Locate the cell with the specified text and output its (X, Y) center coordinate. 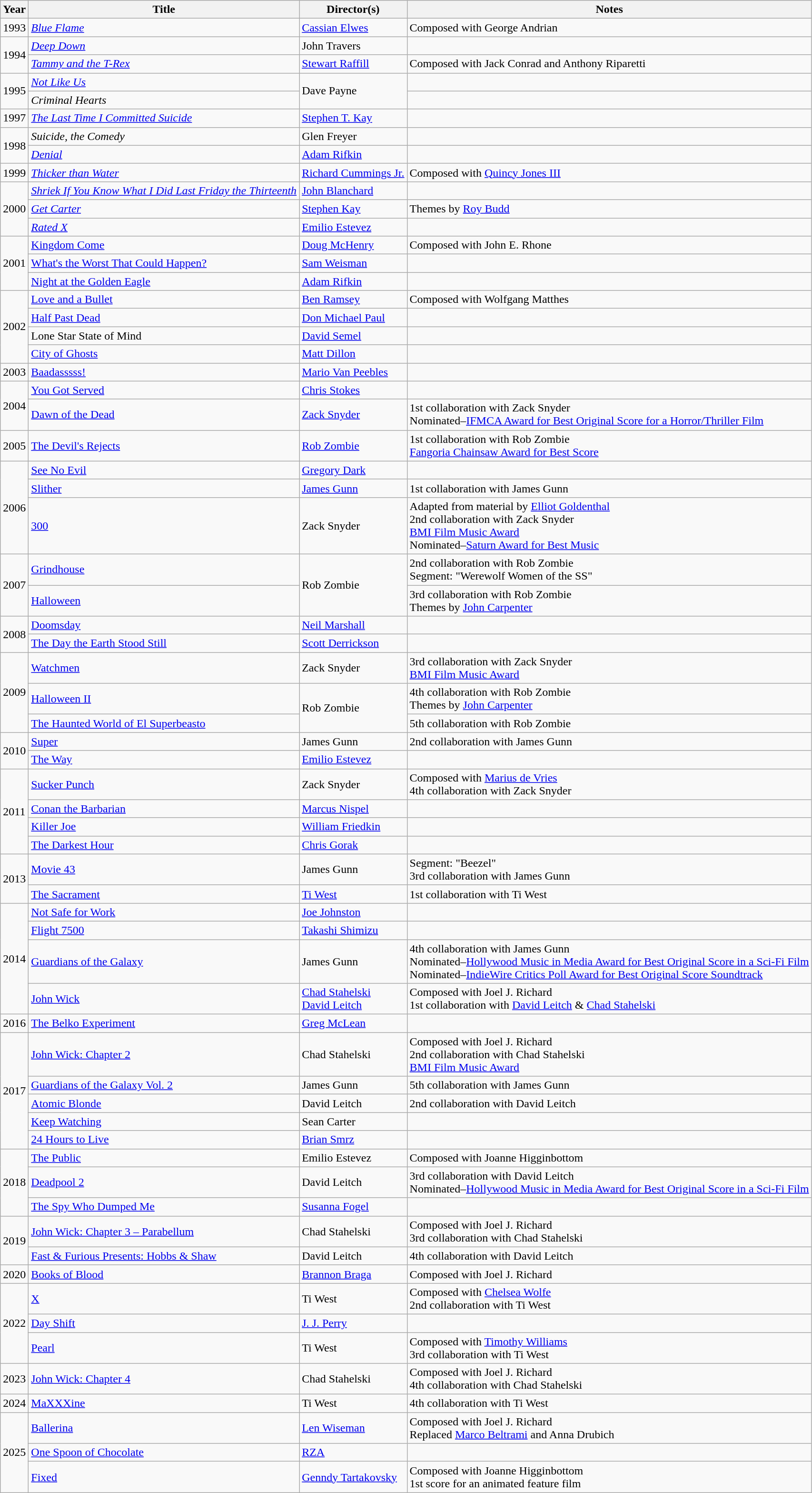
Fixed (164, 1477)
Denial (164, 154)
2001 (14, 263)
Segment: "Beezel"3rd collaboration with James Gunn (609, 870)
Watchmen (164, 668)
4th collaboration with Rob ZombieThemes by John Carpenter (609, 699)
Composed with Joanne Higginbottom (609, 1158)
3rd collaboration with David LeitchNominated–Hollywood Music in Media Award for Best Original Score in a Sci-Fi Film (609, 1182)
2005 (14, 446)
3rd collaboration with Rob ZombieThemes by John Carpenter (609, 600)
The Sacrament (164, 894)
Movie 43 (164, 870)
The Devil's Rejects (164, 446)
Not Safe for Work (164, 912)
Greg McLean (353, 1023)
Lone Star State of Mind (164, 336)
5th collaboration with James Gunn (609, 1085)
John Wick (164, 999)
Director(s) (353, 10)
Gregory Dark (353, 470)
Half Past Dead (164, 318)
Composed with Joel J. Richard (609, 1274)
Guardians of the Galaxy (164, 961)
Grindhouse (164, 570)
Title (164, 10)
William Friedkin (353, 827)
2006 (14, 508)
Sam Weisman (353, 263)
Keep Watching (164, 1122)
2018 (14, 1182)
Composed with Chelsea Wolfe2nd collaboration with Ti West (609, 1298)
2017 (14, 1091)
Super (164, 741)
2nd collaboration with David Leitch (609, 1103)
John Wick: Chapter 4 (164, 1379)
Composed with Joel J. RichardReplaced Marco Beltrami and Anna Drubich (609, 1428)
Night at the Golden Eagle (164, 281)
2007 (14, 585)
Year (14, 10)
1999 (14, 172)
Chris Gorak (353, 845)
24 Hours to Live (164, 1140)
Get Carter (164, 209)
Richard Cummings Jr. (353, 172)
Stephen Kay (353, 209)
1995 (14, 91)
Dawn of the Dead (164, 414)
2002 (14, 327)
David Semel (353, 336)
2011 (14, 812)
Flight 7500 (164, 930)
2008 (14, 634)
RZA (353, 1453)
Marcus Nispel (353, 809)
Composed with Jack Conrad and Anthony Riparetti (609, 64)
Genndy Tartakovsky (353, 1477)
Composed with George Andrian (609, 28)
Love and a Bullet (164, 300)
Notes (609, 10)
Don Michael Paul (353, 318)
Cassian Elwes (353, 28)
Ben Ramsey (353, 300)
Matt Dillon (353, 354)
2009 (14, 692)
Stewart Raffill (353, 64)
Composed with Joanne Higginbottom1st score for an animated feature film (609, 1477)
City of Ghosts (164, 354)
Sucker Punch (164, 784)
See No Evil (164, 470)
The Darkest Hour (164, 845)
Dave Payne (353, 91)
4th collaboration with David Leitch (609, 1256)
Composed with Joel J. Richard1st collaboration with David Leitch & Chad Stahelski (609, 999)
The Last Time I Committed Suicide (164, 118)
1998 (14, 145)
Neil Marshall (353, 625)
Day Shift (164, 1323)
1st collaboration with Zack SnyderNominated–IFMCA Award for Best Original Score for a Horror/Thriller Film (609, 414)
The Public (164, 1158)
Fast & Furious Presents: Hobbs & Shaw (164, 1256)
Halloween (164, 600)
Adapted from material by Elliot Goldenthal2nd collaboration with Zack SnyderBMI Film Music AwardNominated–Saturn Award for Best Music (609, 526)
Composed with Joel J. Richard4th collaboration with Chad Stahelski (609, 1379)
Composed with Joel J. Richard2nd collaboration with Chad StahelskiBMI Film Music Award (609, 1054)
Kingdom Come (164, 245)
2023 (14, 1379)
2020 (14, 1274)
The Belko Experiment (164, 1023)
Mario Van Peebles (353, 372)
1997 (14, 118)
2014 (14, 958)
Guardians of the Galaxy Vol. 2 (164, 1085)
John Travers (353, 46)
1st collaboration with Rob ZombieFangoria Chainsaw Award for Best Score (609, 446)
The Haunted World of El Superbeasto (164, 723)
Shriek If You Know What I Did Last Friday the Thirteenth (164, 190)
2004 (14, 406)
Rated X (164, 227)
Scott Derrickson (353, 643)
Pearl (164, 1348)
One Spoon of Chocolate (164, 1453)
The Way (164, 760)
Themes by Roy Budd (609, 209)
Brian Smrz (353, 1140)
John Wick: Chapter 3 – Parabellum (164, 1232)
John Blanchard (353, 190)
Blue Flame (164, 28)
Composed with John E. Rhone (609, 245)
Criminal Hearts (164, 100)
2003 (14, 372)
MaXXXine (164, 1403)
2024 (14, 1403)
2016 (14, 1023)
Chad StahelskiDavid Leitch (353, 999)
Joe Johnston (353, 912)
Deep Down (164, 46)
Composed with Marius de Vries4th collaboration with Zack Snyder (609, 784)
Atomic Blonde (164, 1103)
Chris Stokes (353, 390)
3rd collaboration with Zack SnyderBMI Film Music Award (609, 668)
John Wick: Chapter 2 (164, 1054)
What's the Worst That Could Happen? (164, 263)
Takashi Shimizu (353, 930)
2010 (14, 751)
Slither (164, 488)
1993 (14, 28)
2019 (14, 1240)
The Day the Earth Stood Still (164, 643)
Composed with Wolfgang Matthes (609, 300)
Ballerina (164, 1428)
Sean Carter (353, 1122)
300 (164, 526)
Composed with Timothy Williams3rd collaboration with Ti West (609, 1348)
You Got Served (164, 390)
2022 (14, 1323)
2nd collaboration with James Gunn (609, 741)
2nd collaboration with Rob ZombieSegment: "Werewolf Women of the SS" (609, 570)
Susanna Fogel (353, 1207)
2013 (14, 878)
2025 (14, 1453)
Books of Blood (164, 1274)
J. J. Perry (353, 1323)
Deadpool 2 (164, 1182)
Composed with Joel J. Richard3rd collaboration with Chad Stahelski (609, 1232)
Doomsday (164, 625)
The Spy Who Dumped Me (164, 1207)
Len Wiseman (353, 1428)
Doug McHenry (353, 245)
1st collaboration with James Gunn (609, 488)
Baadasssss! (164, 372)
Conan the Barbarian (164, 809)
4th collaboration with Ti West (609, 1403)
Glen Freyer (353, 136)
Stephen T. Kay (353, 118)
Halloween II (164, 699)
1st collaboration with Ti West (609, 894)
Brannon Braga (353, 1274)
Composed with Quincy Jones III (609, 172)
Killer Joe (164, 827)
1994 (14, 55)
2000 (14, 209)
Tammy and the T-Rex (164, 64)
X (164, 1298)
5th collaboration with Rob Zombie (609, 723)
Suicide, the Comedy (164, 136)
Not Like Us (164, 82)
Thicker than Water (164, 172)
